Capture the cell that displays the provided text and extract its (x, y) central coordinate. 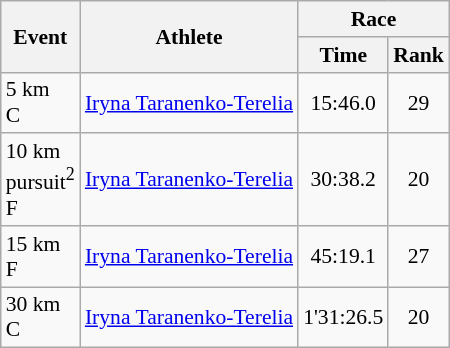
Rank (418, 55)
27 (418, 256)
1'31:26.5 (343, 318)
15:46.0 (343, 102)
15 km F (40, 256)
Race (374, 19)
10 km pursuit2 F (40, 180)
Athlete (189, 36)
Event (40, 36)
30 km C (40, 318)
45:19.1 (343, 256)
5 km C (40, 102)
Time (343, 55)
29 (418, 102)
30:38.2 (343, 180)
